Capture the cell that displays the provided text and extract its (x, y) central coordinate. 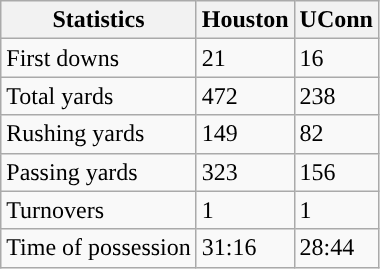
Rushing yards (99, 134)
Total yards (99, 96)
UConn (336, 20)
Houston (245, 20)
323 (245, 172)
156 (336, 172)
82 (336, 134)
Passing yards (99, 172)
28:44 (336, 248)
Statistics (99, 20)
First downs (99, 58)
472 (245, 96)
149 (245, 134)
Time of possession (99, 248)
31:16 (245, 248)
238 (336, 96)
16 (336, 58)
21 (245, 58)
Turnovers (99, 210)
